Provide the (x, y) coordinate of the cell's center where the given text is located.  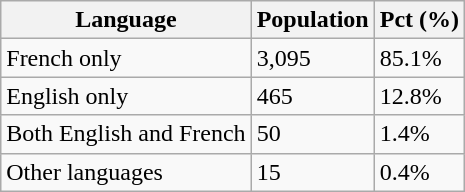
3,095 (312, 58)
French only (126, 58)
12.8% (419, 96)
1.4% (419, 134)
0.4% (419, 172)
15 (312, 172)
Population (312, 20)
Pct (%) (419, 20)
Other languages (126, 172)
50 (312, 134)
465 (312, 96)
English only (126, 96)
Language (126, 20)
85.1% (419, 58)
Both English and French (126, 134)
